Identify which cell holds the provided text, then report its [x, y] central coordinate. 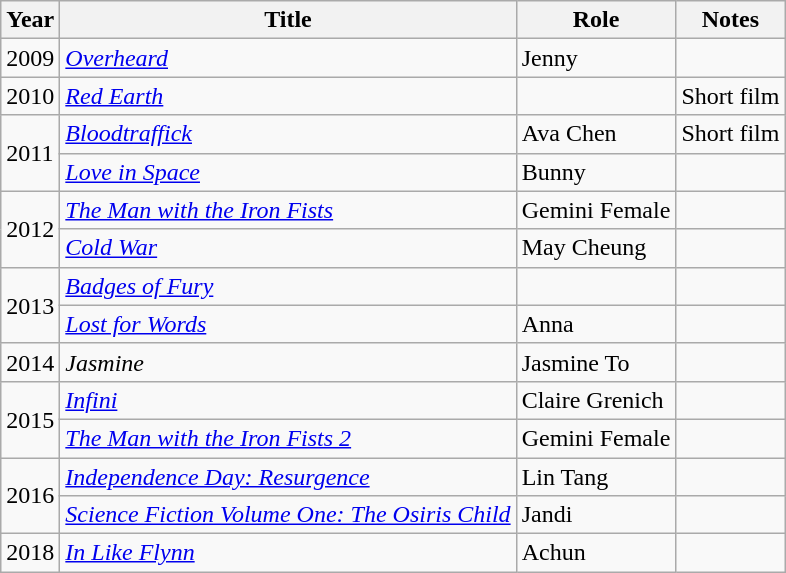
Infini [288, 400]
2016 [30, 496]
2010 [30, 96]
Jasmine [288, 362]
2014 [30, 362]
Jenny [596, 58]
Science Fiction Volume One: The Osiris Child [288, 515]
2013 [30, 305]
Jandi [596, 515]
Notes [730, 20]
Role [596, 20]
Bloodtraffick [288, 134]
Love in Space [288, 172]
Ava Chen [596, 134]
Red Earth [288, 96]
Jasmine To [596, 362]
The Man with the Iron Fists [288, 210]
Lost for Words [288, 324]
Independence Day: Resurgence [288, 477]
Year [30, 20]
2011 [30, 153]
Badges of Fury [288, 286]
Claire Grenich [596, 400]
Overheard [288, 58]
2009 [30, 58]
Achun [596, 553]
Title [288, 20]
Anna [596, 324]
The Man with the Iron Fists 2 [288, 438]
In Like Flynn [288, 553]
Lin Tang [596, 477]
2015 [30, 419]
May Cheung [596, 248]
2012 [30, 229]
Cold War [288, 248]
2018 [30, 553]
Bunny [596, 172]
